Detect which cell encompasses the target text, then output its [x, y] center coordinate. 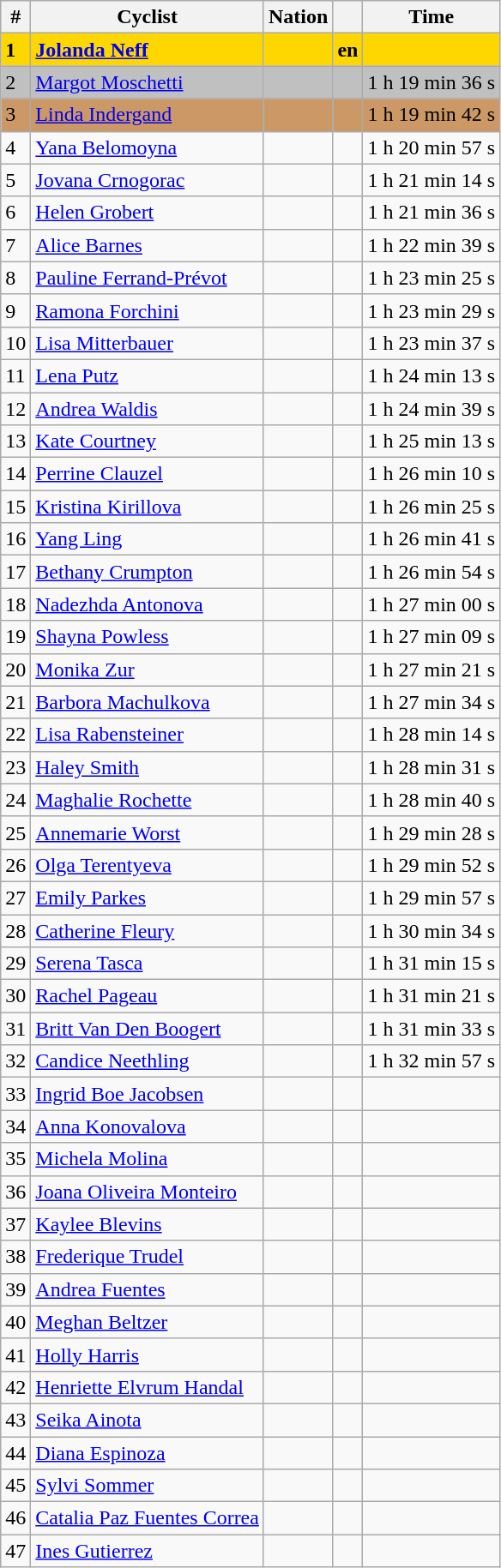
1 h 26 min 10 s [432, 474]
Pauline Ferrand-Prévot [148, 278]
Ines Gutierrez [148, 1551]
Seika Ainota [148, 1420]
25 [15, 832]
12 [15, 409]
1 h 28 min 31 s [432, 767]
Lisa Mitterbauer [148, 343]
Shayna Powless [148, 637]
22 [15, 735]
Andrea Fuentes [148, 1289]
31 [15, 1029]
Kaylee Blevins [148, 1224]
Bethany Crumpton [148, 572]
Rachel Pageau [148, 996]
Kristina Kirillova [148, 507]
Lena Putz [148, 375]
Nadezhda Antonova [148, 604]
43 [15, 1420]
Haley Smith [148, 767]
30 [15, 996]
1 h 31 min 33 s [432, 1029]
46 [15, 1518]
Emily Parkes [148, 898]
1 h 30 min 34 s [432, 930]
Yana Belomoyna [148, 147]
Monika Zur [148, 670]
1 h 28 min 40 s [432, 800]
Perrine Clauzel [148, 474]
Anna Konovalova [148, 1126]
Andrea Waldis [148, 409]
1 h 19 min 42 s [432, 115]
Britt Van Den Boogert [148, 1029]
1 h 26 min 54 s [432, 572]
26 [15, 865]
35 [15, 1159]
Holly Harris [148, 1355]
13 [15, 442]
Nation [298, 17]
1 h 29 min 57 s [432, 898]
Sylvi Sommer [148, 1486]
Jolanda Neff [148, 50]
Diana Espinoza [148, 1453]
1 h 25 min 13 s [432, 442]
1 [15, 50]
19 [15, 637]
7 [15, 245]
1 h 22 min 39 s [432, 245]
42 [15, 1387]
2 [15, 82]
1 h 27 min 00 s [432, 604]
24 [15, 800]
9 [15, 310]
1 h 27 min 21 s [432, 670]
Alice Barnes [148, 245]
1 h 20 min 57 s [432, 147]
6 [15, 213]
14 [15, 474]
1 h 29 min 28 s [432, 832]
11 [15, 375]
16 [15, 539]
Helen Grobert [148, 213]
23 [15, 767]
1 h 23 min 25 s [432, 278]
1 h 24 min 13 s [432, 375]
Serena Tasca [148, 964]
Frederique Trudel [148, 1257]
1 h 23 min 37 s [432, 343]
1 h 23 min 29 s [432, 310]
Joana Oliveira Monteiro [148, 1192]
3 [15, 115]
1 h 26 min 41 s [432, 539]
20 [15, 670]
33 [15, 1094]
Catalia Paz Fuentes Correa [148, 1518]
1 h 21 min 36 s [432, 213]
4 [15, 147]
34 [15, 1126]
Candice Neethling [148, 1061]
Lisa Rabensteiner [148, 735]
10 [15, 343]
en [348, 50]
1 h 27 min 34 s [432, 702]
Maghalie Rochette [148, 800]
40 [15, 1322]
1 h 28 min 14 s [432, 735]
1 h 27 min 09 s [432, 637]
39 [15, 1289]
41 [15, 1355]
Michela Molina [148, 1159]
Kate Courtney [148, 442]
Margot Moschetti [148, 82]
5 [15, 180]
32 [15, 1061]
1 h 21 min 14 s [432, 180]
Meghan Beltzer [148, 1322]
Barbora Machulkova [148, 702]
Time [432, 17]
Olga Terentyeva [148, 865]
1 h 26 min 25 s [432, 507]
15 [15, 507]
37 [15, 1224]
Henriette Elvrum Handal [148, 1387]
1 h 32 min 57 s [432, 1061]
Jovana Crnogorac [148, 180]
21 [15, 702]
27 [15, 898]
1 h 19 min 36 s [432, 82]
36 [15, 1192]
1 h 31 min 15 s [432, 964]
Ingrid Boe Jacobsen [148, 1094]
45 [15, 1486]
1 h 31 min 21 s [432, 996]
28 [15, 930]
44 [15, 1453]
1 h 29 min 52 s [432, 865]
1 h 24 min 39 s [432, 409]
# [15, 17]
Yang Ling [148, 539]
Ramona Forchini [148, 310]
Cyclist [148, 17]
Annemarie Worst [148, 832]
Linda Indergand [148, 115]
38 [15, 1257]
47 [15, 1551]
17 [15, 572]
Catherine Fleury [148, 930]
29 [15, 964]
18 [15, 604]
8 [15, 278]
